From the cell containing the given text, extract its center point as (X, Y) coordinate. 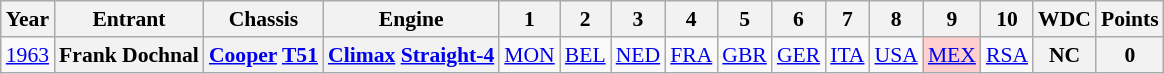
7 (847, 19)
5 (744, 19)
MEX (952, 55)
6 (798, 19)
BEL (586, 55)
GBR (744, 55)
0 (1130, 55)
2 (586, 19)
NC (1064, 55)
FRA (691, 55)
WDC (1064, 19)
9 (952, 19)
GER (798, 55)
1 (530, 19)
Cooper T51 (264, 55)
10 (1007, 19)
4 (691, 19)
RSA (1007, 55)
Year (28, 19)
Frank Dochnal (129, 55)
Engine (411, 19)
Climax Straight-4 (411, 55)
Chassis (264, 19)
1963 (28, 55)
Points (1130, 19)
USA (896, 55)
3 (638, 19)
NED (638, 55)
8 (896, 19)
ITA (847, 55)
MON (530, 55)
Entrant (129, 19)
